Identify which cell holds the provided text, then report its (X, Y) central coordinate. 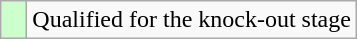
Qualified for the knock-out stage (192, 20)
